Capture the cell that displays the provided text and extract its [X, Y] central coordinate. 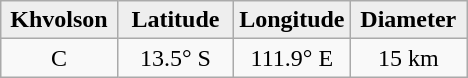
C [59, 58]
111.9° E [292, 58]
Diameter [408, 20]
Khvolson [59, 20]
13.5° S [175, 58]
Longitude [292, 20]
15 km [408, 58]
Latitude [175, 20]
